Provide the [X, Y] coordinate of the cell's center where the given text is located.  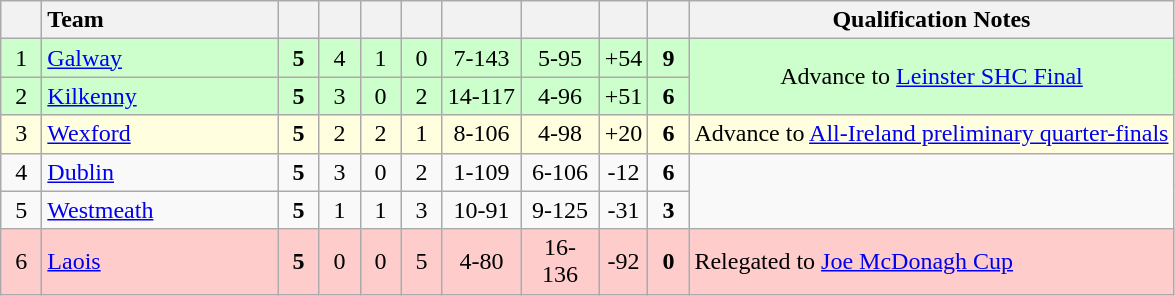
Westmeath [160, 210]
4-80 [482, 262]
+54 [624, 58]
8-106 [482, 134]
Advance to Leinster SHC Final [932, 77]
1-109 [482, 172]
-12 [624, 172]
-31 [624, 210]
14-117 [482, 96]
Advance to All-Ireland preliminary quarter-finals [932, 134]
4-98 [560, 134]
+20 [624, 134]
16-136 [560, 262]
Kilkenny [160, 96]
4-96 [560, 96]
5-95 [560, 58]
9 [668, 58]
Laois [160, 262]
Qualification Notes [932, 20]
Team [160, 20]
Dublin [160, 172]
Galway [160, 58]
Wexford [160, 134]
6-106 [560, 172]
7-143 [482, 58]
Relegated to Joe McDonagh Cup [932, 262]
9-125 [560, 210]
-92 [624, 262]
10-91 [482, 210]
+51 [624, 96]
